Provide the (X, Y) coordinate of the cell's center where the given text is located.  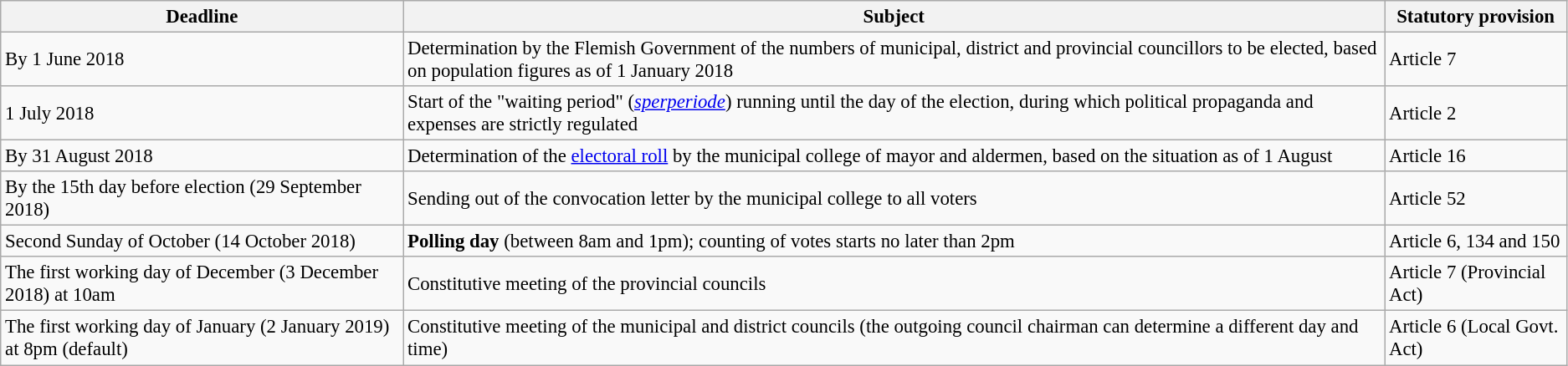
Constitutive meeting of the provincial councils (894, 284)
Article 6 (Local Govt. Act) (1476, 338)
Second Sunday of October (14 October 2018) (202, 241)
Article 2 (1476, 114)
Constitutive meeting of the municipal and district councils (the outgoing council chairman can determine a different day and time) (894, 338)
Statutory provision (1476, 17)
The first working day of December (3 December 2018) at 10am (202, 284)
By the 15th day before election (29 September 2018) (202, 199)
Article 7 (Provincial Act) (1476, 284)
Deadline (202, 17)
By 31 August 2018 (202, 156)
Article 6, 134 and 150 (1476, 241)
By 1 June 2018 (202, 60)
Article 52 (1476, 199)
Article 16 (1476, 156)
The first working day of January (2 January 2019) at 8pm (default) (202, 338)
Polling day (between 8am and 1pm); counting of votes starts no later than 2pm (894, 241)
Sending out of the convocation letter by the municipal college to all voters (894, 199)
Article 7 (1476, 60)
1 July 2018 (202, 114)
Determination of the electoral roll by the municipal college of mayor and aldermen, based on the situation as of 1 August (894, 156)
Subject (894, 17)
